Scan for the cell matching the given text and deliver its [x, y] coordinate at center. 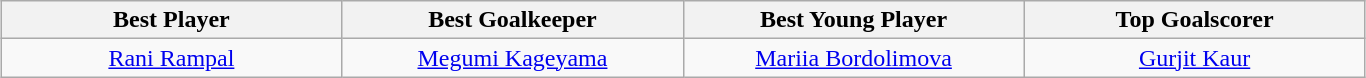
Rani Rampal [172, 58]
Best Player [172, 20]
Top Goalscorer [1194, 20]
Best Goalkeeper [512, 20]
Best Young Player [854, 20]
Megumi Kageyama [512, 58]
Gurjit Kaur [1194, 58]
Mariia Bordolimova [854, 58]
